Find where the given text appears and provide that cell's center as (X, Y) coordinate. 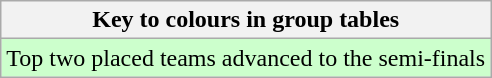
Key to colours in group tables (246, 20)
Top two placed teams advanced to the semi-finals (246, 58)
